Output the [X, Y] coordinate of the center of the cell containing the given text.  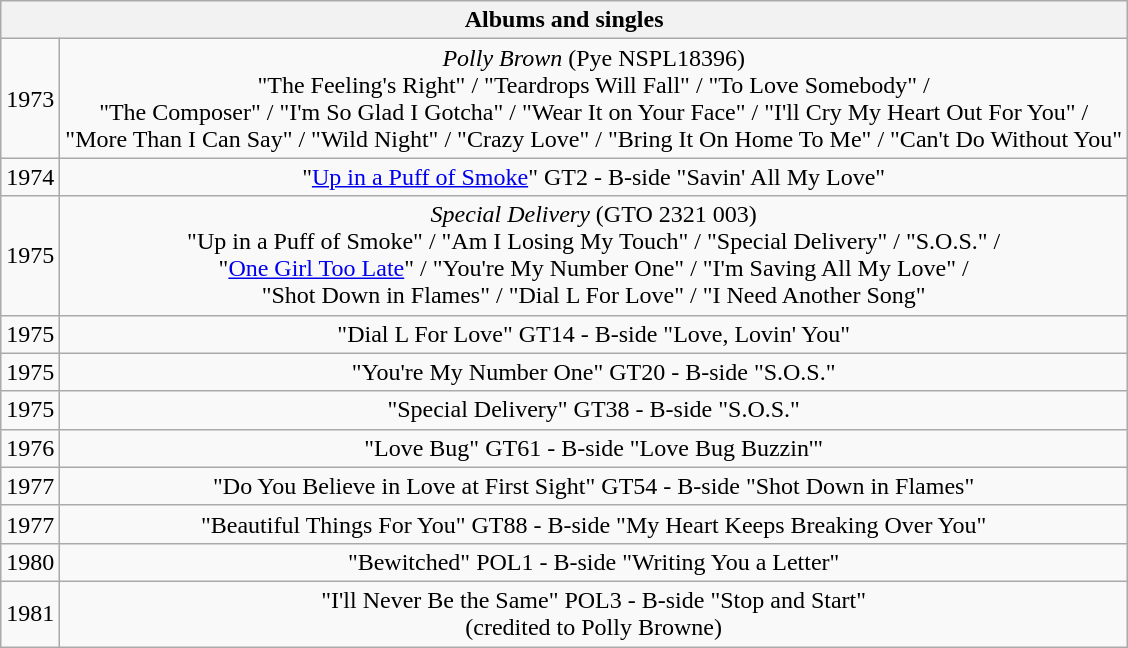
"I'll Never Be the Same" POL3 - B-side "Stop and Start"(credited to Polly Browne) [594, 614]
"Special Delivery" GT38 - B-side "S.O.S." [594, 410]
Albums and singles [564, 20]
"Beautiful Things For You" GT88 - B-side "My Heart Keeps Breaking Over You" [594, 524]
"You're My Number One" GT20 - B-side "S.O.S." [594, 372]
1973 [30, 98]
1980 [30, 562]
1976 [30, 448]
"Love Bug" GT61 - B-side "Love Bug Buzzin'" [594, 448]
"Dial L For Love" GT14 - B-side "Love, Lovin' You" [594, 334]
1974 [30, 177]
"Bewitched" POL1 - B-side "Writing You a Letter" [594, 562]
1981 [30, 614]
"Do You Believe in Love at First Sight" GT54 - B-side "Shot Down in Flames" [594, 486]
"Up in a Puff of Smoke" GT2 - B-side "Savin' All My Love" [594, 177]
